Capture the cell that displays the provided text and extract its (X, Y) central coordinate. 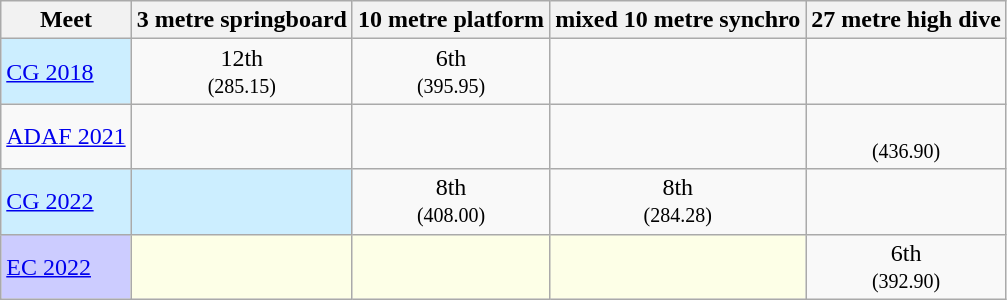
27 metre high dive (906, 20)
CG 2022 (66, 202)
mixed 10 metre synchro (678, 20)
Meet (66, 20)
12th(285.15) (242, 72)
3 metre springboard (242, 20)
ADAF 2021 (66, 136)
6th(392.90) (906, 266)
8th(408.00) (450, 202)
CG 2018 (66, 72)
(436.90) (906, 136)
EC 2022 (66, 266)
6th(395.95) (450, 72)
10 metre platform (450, 20)
8th(284.28) (678, 202)
